Return (X, Y) of the center of cell containing provided text 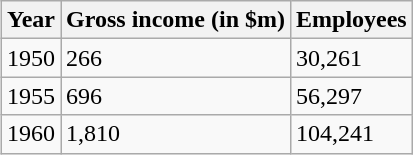
56,297 (352, 96)
696 (176, 96)
1,810 (176, 134)
1955 (32, 96)
30,261 (352, 58)
Employees (352, 20)
Year (32, 20)
Gross income (in $m) (176, 20)
104,241 (352, 134)
1950 (32, 58)
1960 (32, 134)
266 (176, 58)
